Return the (x, y) coordinate for the center point of the cell that contains the specified text.  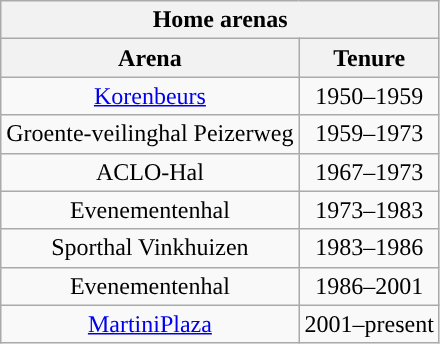
2001–present (369, 324)
1959–1973 (369, 134)
1973–1983 (369, 210)
1986–2001 (369, 286)
Tenure (369, 58)
1983–1986 (369, 248)
MartiniPlaza (150, 324)
ACLO-Hal (150, 172)
1950–1959 (369, 96)
Groente-veilinghal Peizerweg (150, 134)
Home arenas (220, 20)
Arena (150, 58)
Sporthal Vinkhuizen (150, 248)
1967–1973 (369, 172)
Korenbeurs (150, 96)
